Capture the cell that displays the provided text and extract its [X, Y] central coordinate. 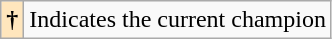
Indicates the current champion [178, 20]
† [12, 20]
